Determine the [x, y] coordinate at the center of the cell enclosing the given text.  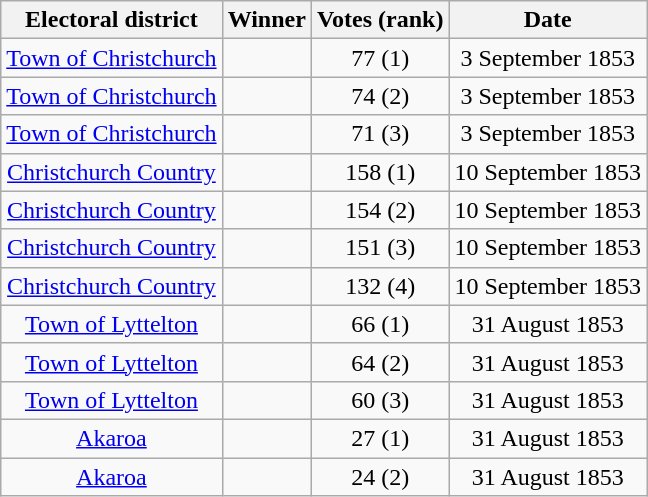
158 (1) [380, 172]
24 (2) [380, 477]
71 (3) [380, 134]
132 (4) [380, 286]
74 (2) [380, 96]
154 (2) [380, 210]
60 (3) [380, 400]
64 (2) [380, 362]
Date [548, 20]
Votes (rank) [380, 20]
Winner [266, 20]
77 (1) [380, 58]
66 (1) [380, 324]
151 (3) [380, 248]
Electoral district [112, 20]
27 (1) [380, 438]
